Determine the [x, y] coordinate at the center of the cell enclosing the given text.  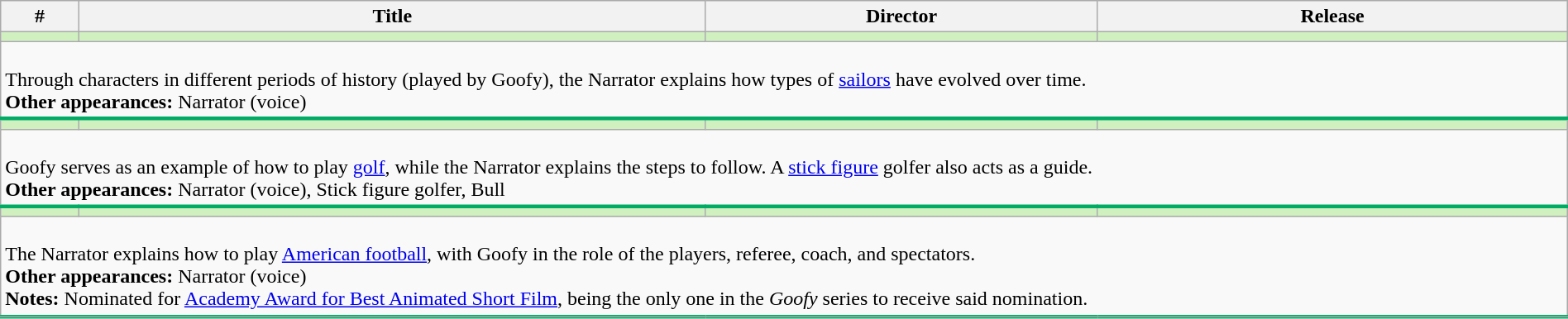
Title [392, 17]
Release [1332, 17]
# [40, 17]
Director [901, 17]
